Search for the cell housing the specified text and yield its [x, y] center coordinate. 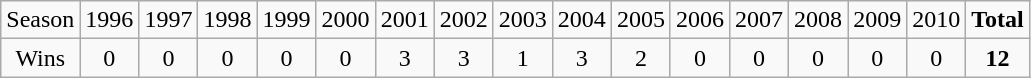
Wins [40, 58]
2 [640, 58]
12 [998, 58]
1 [522, 58]
2004 [582, 20]
2008 [818, 20]
2007 [758, 20]
1998 [228, 20]
2001 [404, 20]
2002 [464, 20]
Season [40, 20]
Total [998, 20]
1996 [110, 20]
2010 [936, 20]
2000 [346, 20]
2005 [640, 20]
1999 [286, 20]
2006 [700, 20]
2009 [878, 20]
1997 [168, 20]
2003 [522, 20]
